Return [x, y] of the center of cell containing provided text 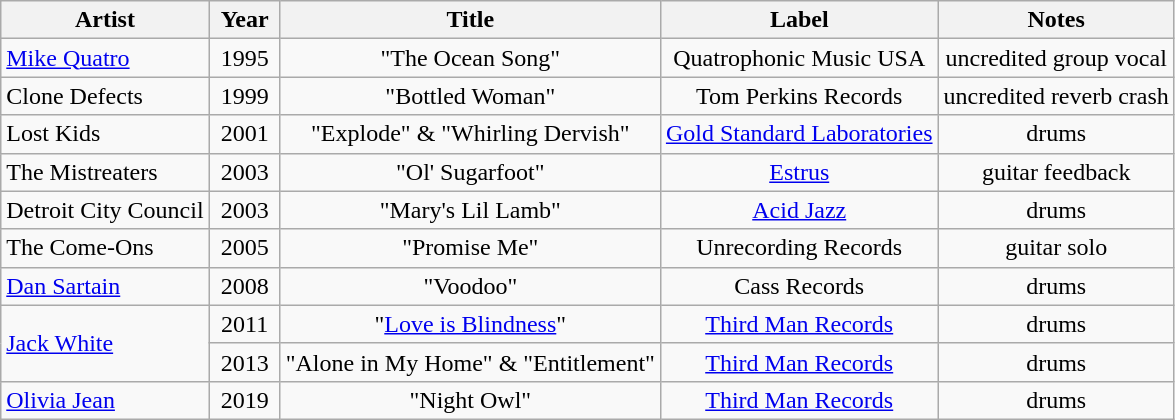
"Night Owl" [470, 400]
"Mary's Lil Lamb" [470, 210]
The Come-Ons [105, 248]
2005 [244, 248]
uncredited reverb crash [1056, 96]
"Bottled Woman" [470, 96]
"Explode" & "Whirling Dervish" [470, 134]
Estrus [799, 172]
"Ol' Sugarfoot" [470, 172]
"Promise Me" [470, 248]
2019 [244, 400]
Clone Defects [105, 96]
Gold Standard Laboratories [799, 134]
Title [470, 20]
"Love is Blindness" [470, 324]
Unrecording Records [799, 248]
Detroit City Council [105, 210]
Dan Sartain [105, 286]
Acid Jazz [799, 210]
Lost Kids [105, 134]
2011 [244, 324]
2008 [244, 286]
Quatrophonic Music USA [799, 58]
Tom Perkins Records [799, 96]
"Alone in My Home" & "Entitlement" [470, 362]
guitar feedback [1056, 172]
Artist [105, 20]
"Voodoo" [470, 286]
uncredited group vocal [1056, 58]
guitar solo [1056, 248]
1999 [244, 96]
Year [244, 20]
Jack White [105, 343]
Notes [1056, 20]
2001 [244, 134]
"The Ocean Song" [470, 58]
2013 [244, 362]
Label [799, 20]
Mike Quatro [105, 58]
The Mistreaters [105, 172]
Olivia Jean [105, 400]
1995 [244, 58]
Cass Records [799, 286]
